Output the (x, y) coordinate of the center of the cell containing the given text.  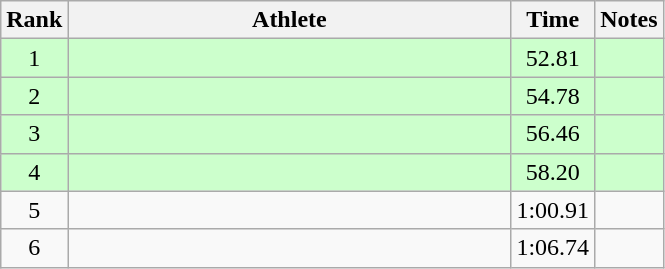
6 (34, 248)
58.20 (553, 172)
52.81 (553, 58)
Rank (34, 20)
3 (34, 134)
4 (34, 172)
2 (34, 96)
Time (553, 20)
56.46 (553, 134)
Notes (629, 20)
1 (34, 58)
Athlete (290, 20)
5 (34, 210)
1:06.74 (553, 248)
1:00.91 (553, 210)
54.78 (553, 96)
